Return the [x, y] coordinate for the center point of the cell that contains the specified text.  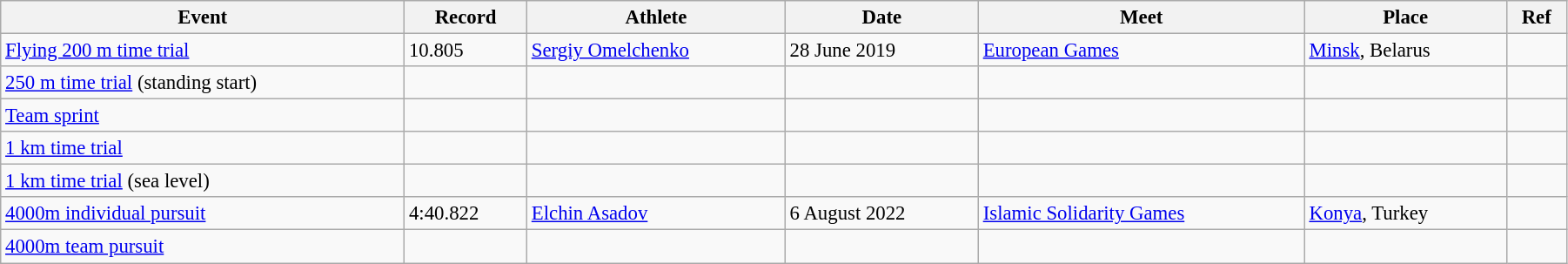
Team sprint [203, 116]
Meet [1142, 17]
Place [1405, 17]
Event [203, 17]
1 km time trial [203, 148]
Minsk, Belarus [1405, 51]
4000m team pursuit [203, 247]
1 km time trial (sea level) [203, 181]
Konya, Turkey [1405, 213]
Date [881, 17]
European Games [1142, 51]
10.805 [466, 51]
Record [466, 17]
250 m time trial (standing start) [203, 83]
28 June 2019 [881, 51]
Ref [1537, 17]
Sergiy Omelchenko [656, 51]
6 August 2022 [881, 213]
Islamic Solidarity Games [1142, 213]
4:40.822 [466, 213]
4000m individual pursuit [203, 213]
Elchin Asadov [656, 213]
Flying 200 m time trial [203, 51]
Athlete [656, 17]
